Provide the [X, Y] coordinate of the cell's center where the given text is located.  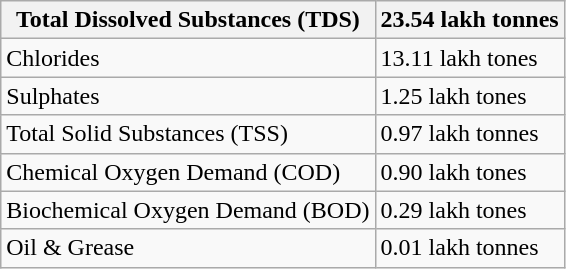
Sulphates [188, 96]
23.54 lakh tonnes [470, 20]
Total Dissolved Substances (TDS) [188, 20]
1.25 lakh tones [470, 96]
13.11 lakh tones [470, 58]
0.90 lakh tones [470, 172]
0.29 lakh tones [470, 210]
Total Solid Substances (TSS) [188, 134]
0.97 lakh tonnes [470, 134]
Chemical Oxygen Demand (COD) [188, 172]
0.01 lakh tonnes [470, 248]
Biochemical Oxygen Demand (BOD) [188, 210]
Chlorides [188, 58]
Oil & Grease [188, 248]
